Return the [x, y] coordinate for the center point of the cell that contains the specified text.  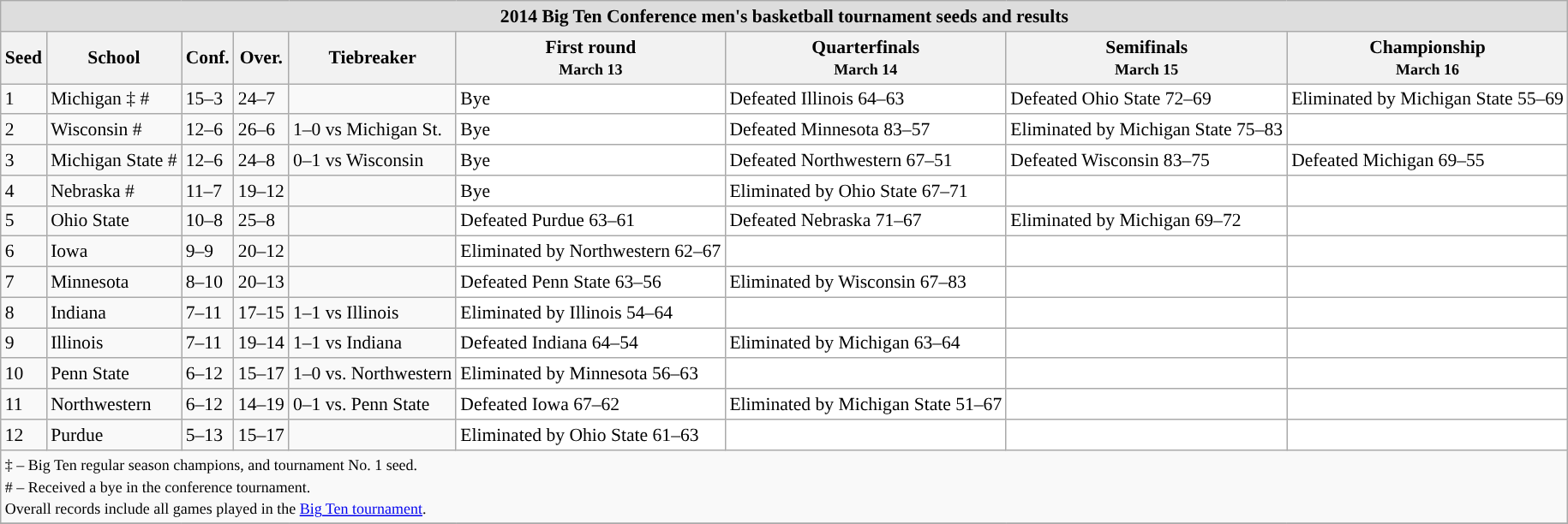
2014 Big Ten Conference men's basketball tournament seeds and results [785, 16]
1–0 vs. Northwestern [372, 374]
10–8 [207, 221]
0–1 vs. Penn State [372, 404]
Northwestern [114, 404]
Purdue [114, 435]
Eliminated by Ohio State 61–63 [590, 435]
Defeated Wisconsin 83–75 [1146, 160]
First roundMarch 13 [590, 58]
Indiana [114, 313]
Illinois [114, 343]
Eliminated by Wisconsin 67–83 [865, 283]
Eliminated by Northwestern 62–67 [590, 252]
15–3 [207, 99]
Wisconsin # [114, 130]
17–15 [261, 313]
5–13 [207, 435]
Minnesota [114, 283]
8 [24, 313]
Eliminated by Minnesota 56–63 [590, 374]
Defeated Illinois 64–63 [865, 99]
Eliminated by Michigan 63–64 [865, 343]
6 [24, 252]
SemifinalsMarch 15 [1146, 58]
8–10 [207, 283]
19–12 [261, 191]
Seed [24, 58]
Eliminated by Michigan 69–72 [1146, 221]
Iowa [114, 252]
2 [24, 130]
Nebraska # [114, 191]
26–6 [261, 130]
7 [24, 283]
1 [24, 99]
1–1 vs Illinois [372, 313]
Eliminated by Ohio State 67–71 [865, 191]
14–19 [261, 404]
Michigan State # [114, 160]
School [114, 58]
ChampionshipMarch 16 [1427, 58]
12 [24, 435]
20–12 [261, 252]
Defeated Michigan 69–55 [1427, 160]
Eliminated by Michigan State 51–67 [865, 404]
Penn State [114, 374]
Defeated Penn State 63–56 [590, 283]
1–0 vs Michigan St. [372, 130]
19–14 [261, 343]
11–7 [207, 191]
Defeated Northwestern 67–51 [865, 160]
Michigan ‡ # [114, 99]
3 [24, 160]
Tiebreaker [372, 58]
Defeated Nebraska 71–67 [865, 221]
Defeated Purdue 63–61 [590, 221]
Defeated Indiana 64–54 [590, 343]
4 [24, 191]
10 [24, 374]
1–1 vs Indiana [372, 343]
Conf. [207, 58]
11 [24, 404]
Ohio State [114, 221]
Over. [261, 58]
9 [24, 343]
Eliminated by Illinois 54–64 [590, 313]
Defeated Iowa 67–62 [590, 404]
24–8 [261, 160]
5 [24, 221]
Defeated Minnesota 83–57 [865, 130]
25–8 [261, 221]
Defeated Ohio State 72–69 [1146, 99]
20–13 [261, 283]
Eliminated by Michigan State 75–83 [1146, 130]
24–7 [261, 99]
0–1 vs Wisconsin [372, 160]
QuarterfinalsMarch 14 [865, 58]
9–9 [207, 252]
Eliminated by Michigan State 55–69 [1427, 99]
